Extract the (X, Y) coordinate from the center of the cell holding the provided text.  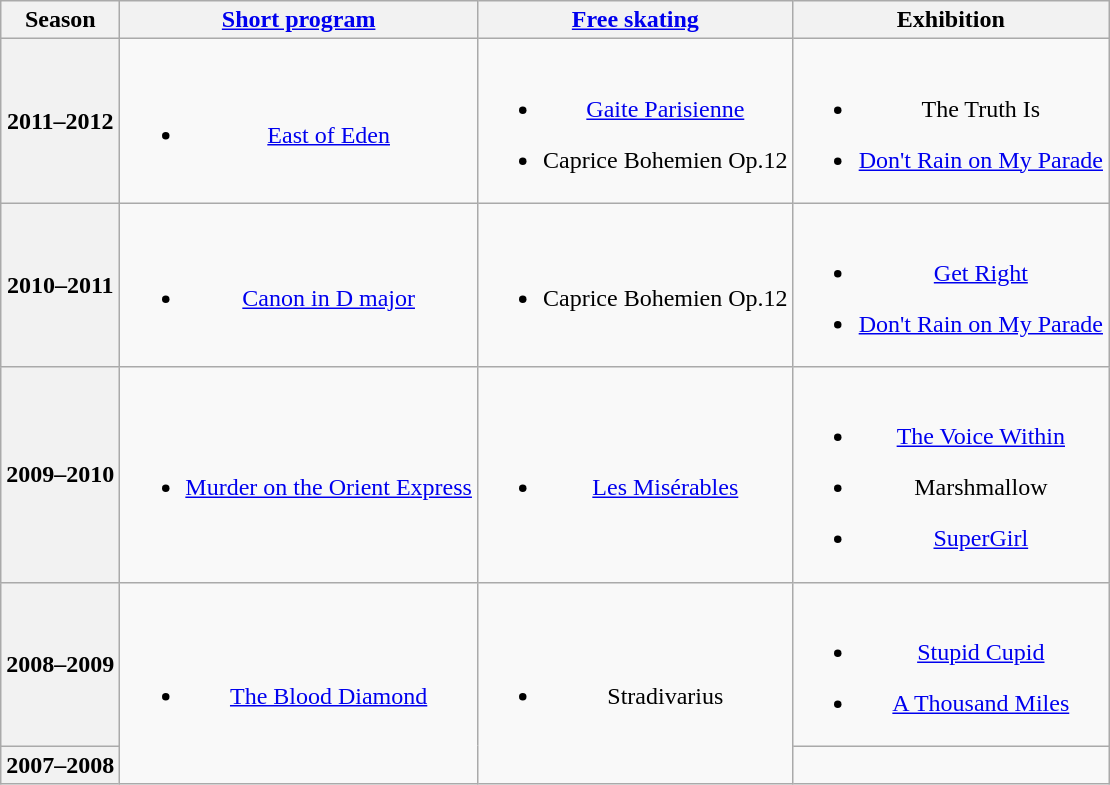
Gaite Parisienne Caprice Bohemien Op.12 (635, 121)
The Blood Diamond (299, 683)
East of Eden (299, 121)
Stradivarius (635, 683)
Canon in D major (299, 285)
2010–2011 (60, 285)
2011–2012 (60, 121)
The Voice Within Marshmallow SuperGirl (950, 474)
Season (60, 20)
Les Misérables (635, 474)
Caprice Bohemien Op.12 (635, 285)
Murder on the Orient Express (299, 474)
Short program (299, 20)
Free skating (635, 20)
Stupid Cupid A Thousand Miles (950, 664)
Exhibition (950, 20)
2009–2010 (60, 474)
2008–2009 (60, 664)
Get Right Don't Rain on My Parade (950, 285)
2007–2008 (60, 765)
The Truth Is Don't Rain on My Parade (950, 121)
